Provide the [X, Y] coordinate of the cell's center where the given text is located.  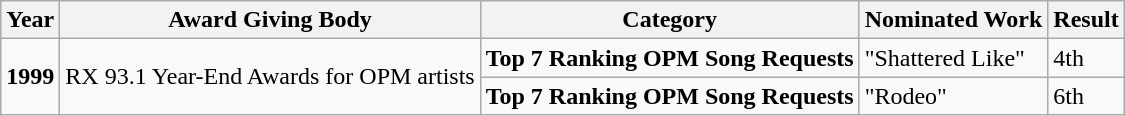
Category [670, 20]
Result [1086, 20]
"Shattered Like" [954, 58]
1999 [30, 77]
RX 93.1 Year-End Awards for OPM artists [270, 77]
6th [1086, 96]
4th [1086, 58]
Year [30, 20]
Award Giving Body [270, 20]
Nominated Work [954, 20]
"Rodeo" [954, 96]
